Return (x, y) of the center of cell containing provided text 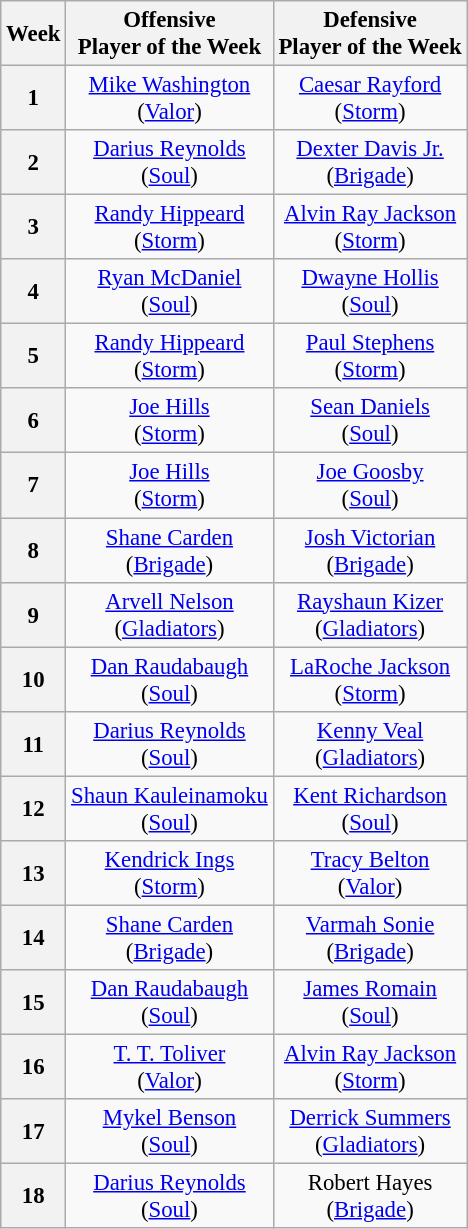
14 (34, 938)
16 (34, 1066)
7 (34, 486)
Mykel Benson(Soul) (170, 1132)
Mike Washington(Valor) (170, 98)
LaRoche Jackson(Storm) (370, 680)
Ryan McDaniel(Soul) (170, 292)
Shaun Kauleinamoku(Soul) (170, 808)
Derrick Summers(Gladiators) (370, 1132)
Josh Victorian(Brigade) (370, 550)
5 (34, 356)
Arvell Nelson(Gladiators) (170, 614)
Week (34, 34)
James Romain(Soul) (370, 1002)
18 (34, 1196)
T. T. Toliver(Valor) (170, 1066)
Sean Daniels(Soul) (370, 420)
DefensivePlayer of the Week (370, 34)
15 (34, 1002)
Dexter Davis Jr.(Brigade) (370, 162)
10 (34, 680)
Caesar Rayford(Storm) (370, 98)
12 (34, 808)
Paul Stephens(Storm) (370, 356)
OffensivePlayer of the Week (170, 34)
Tracy Belton(Valor) (370, 874)
2 (34, 162)
8 (34, 550)
Robert Hayes(Brigade) (370, 1196)
4 (34, 292)
3 (34, 228)
Dwayne Hollis(Soul) (370, 292)
11 (34, 744)
1 (34, 98)
13 (34, 874)
6 (34, 420)
Varmah Sonie(Brigade) (370, 938)
Kent Richardson(Soul) (370, 808)
Rayshaun Kizer(Gladiators) (370, 614)
17 (34, 1132)
Kenny Veal(Gladiators) (370, 744)
9 (34, 614)
Kendrick Ings(Storm) (170, 874)
Joe Goosby(Soul) (370, 486)
